Identify which cell holds the provided text, then report its (x, y) central coordinate. 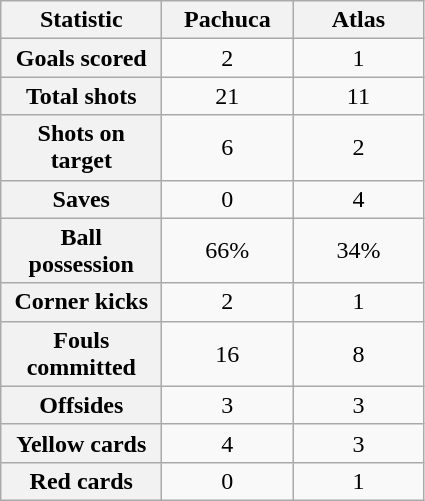
Goals scored (82, 58)
Fouls committed (82, 354)
Offsides (82, 405)
11 (358, 96)
Saves (82, 199)
Shots on target (82, 148)
21 (228, 96)
Total shots (82, 96)
Statistic (82, 20)
Ball possession (82, 250)
16 (228, 354)
Pachuca (228, 20)
Atlas (358, 20)
66% (228, 250)
Red cards (82, 481)
34% (358, 250)
Corner kicks (82, 302)
8 (358, 354)
6 (228, 148)
Yellow cards (82, 443)
